Return [x, y] of the center of cell containing provided text 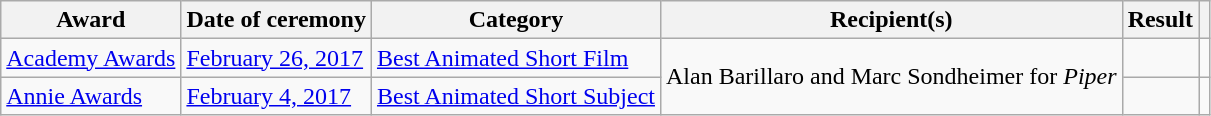
Annie Awards [91, 96]
Best Animated Short Subject [516, 96]
Academy Awards [91, 58]
Alan Barillaro and Marc Sondheimer for Piper [891, 77]
Date of ceremony [276, 20]
Best Animated Short Film [516, 58]
Recipient(s) [891, 20]
February 4, 2017 [276, 96]
Award [91, 20]
February 26, 2017 [276, 58]
Category [516, 20]
Result [1160, 20]
